From the cell containing the given text, extract its center point as [x, y] coordinate. 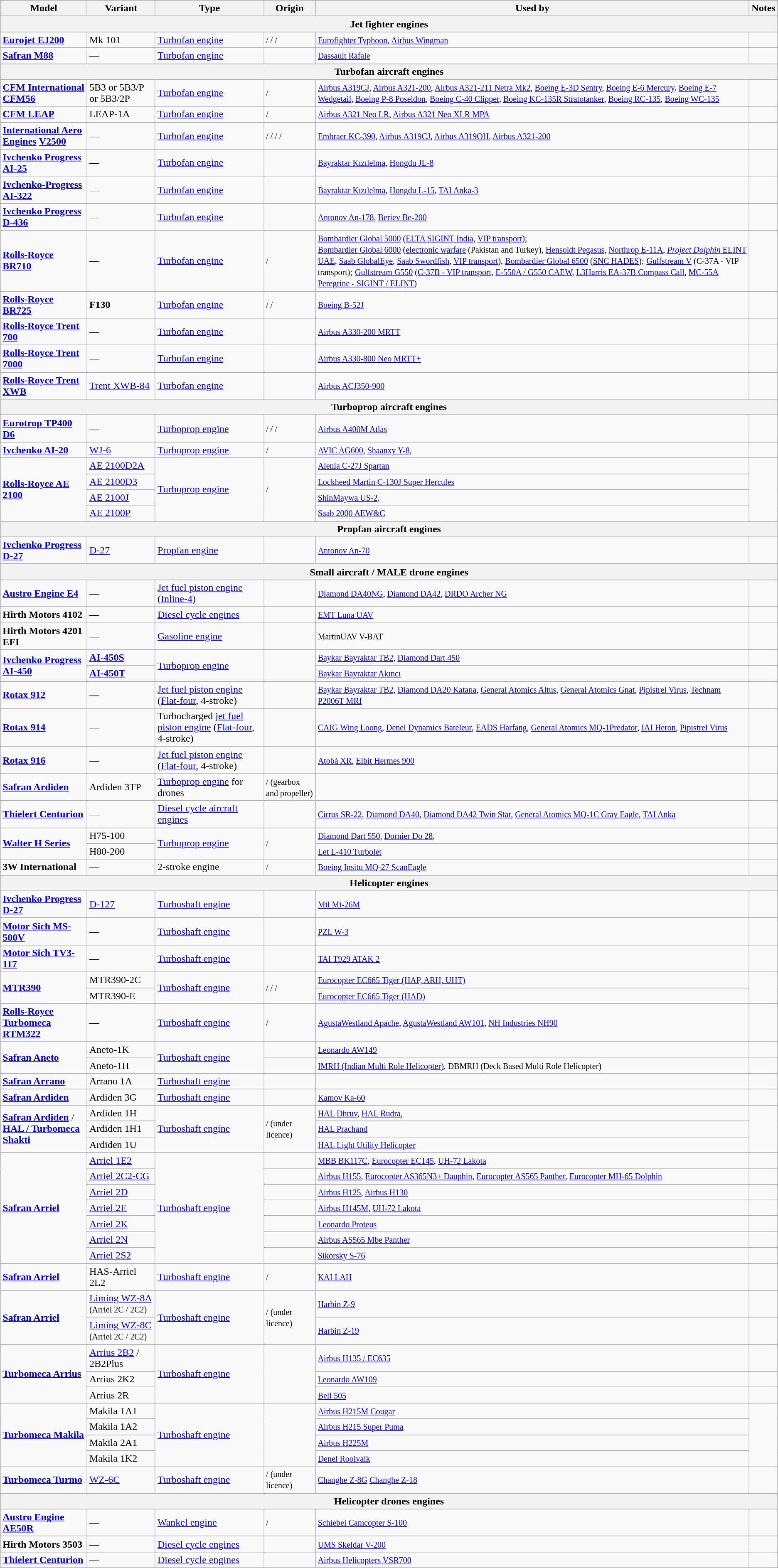
EMT Luna UAV [532, 614]
Austro Engine AE50R [44, 1522]
Turboprop aircraft engines [389, 407]
Diamond Dart 550, Dornier Do 28, [532, 836]
D-27 [121, 550]
Arriel 2S2 [121, 1255]
LEAP-1A [121, 114]
Rotax 916 [44, 760]
Ardiden 3TP [121, 787]
Small aircraft / MALE drone engines [389, 572]
Airbus H225M [532, 1443]
Leonardo AW149 [532, 1050]
Denel Rooivalk [532, 1458]
Type [209, 8]
Jet fuel piston engine (Inline-4) [209, 593]
Harbin Z-19 [532, 1331]
Propfan aircraft engines [389, 529]
Turbocharged jet fuel piston engine (Flat-four, 4-stroke) [209, 727]
Motor Sich TV3-117 [44, 958]
Makila 1A1 [121, 1411]
Eurofighter Typhoon, Airbus Wingman [532, 40]
Bayraktar Kızılelma, Hongdu JL-8 [532, 163]
Airbus H135 / EC635 [532, 1358]
Rolls-Royce Trent XWB [44, 386]
2-stroke engine [209, 867]
HAL Light Utility Helicopter [532, 1145]
PZL W-3 [532, 931]
Variant [121, 8]
Rolls-Royce BR710 [44, 261]
Liming WZ-8C (Arriel 2C / 2C2) [121, 1331]
Safran Arrano [44, 1081]
Safran Ardiden /HAL / Turbomeca Shakti [44, 1129]
Schiebel Camcopter S-100 [532, 1522]
Leonardo Proteus [532, 1224]
Alenia C-27J Spartan [532, 466]
F130 [121, 304]
MBB BK117C, Eurocopter EC145, UH-72 Lakota [532, 1160]
Rolls-Royce Trent 7000 [44, 359]
AE 2100J [121, 497]
Hirth Motors 3503 [44, 1544]
AE 2100D3 [121, 482]
CFM LEAP [44, 114]
Airbus Helicopters VSR700 [532, 1560]
Airbus H155, Eurocopter AS365N3+ Dauphin, Eurocopter AS565 Panther, Eurocopter MH-65 Dolphin [532, 1176]
Airbus H145M, UH-72 Lakota [532, 1208]
International Aero Engines V2500 [44, 135]
Arriel 2K [121, 1224]
Used by [532, 8]
MartinUAV V-BAT [532, 636]
Makila 1K2 [121, 1458]
Saab 2000 AEW&C [532, 513]
Makila 1A2 [121, 1427]
Ardiden 1H1 [121, 1129]
Embraer KC-390, Airbus A319CJ, Airbus A319OH, Airbus A321-200 [532, 135]
IMRH (Indian Multi Role Helicopter), DBMRH (Deck Based Multi Role Helicopter) [532, 1066]
Arriel 1E2 [121, 1160]
Arriel 2D [121, 1192]
Baykar Bayraktar TB2, Diamond DA20 Katana, General Atomics Altus, General Atomics Gnat, Pipistrel Virus, Technam P2006T MRI [532, 695]
Eurocopter EC665 Tiger (HAD) [532, 996]
Lockheed Martin C-130J Super Hercules [532, 482]
Liming WZ-8A (Arriel 2C / 2C2) [121, 1304]
D-127 [121, 904]
Arriel 2C2-CG [121, 1176]
Turbomeca Turmo [44, 1480]
Turbomeca Makila [44, 1435]
MTR390 [44, 988]
Arrius 2B2 / 2B2Plus [121, 1358]
Rolls-Royce BR725 [44, 304]
KAI LAH [532, 1276]
/ (gearbox and propeller) [290, 787]
Changhe Z-8G Changhe Z-18 [532, 1480]
Harbin Z-9 [532, 1304]
Baykar Bayraktar Akıncı [532, 673]
Eurojet EJ200 [44, 40]
5B3 or 5B3/P or 5B3/2P [121, 93]
Sikorsky S-76 [532, 1255]
ShinMaywa US-2. [532, 497]
Let L-410 Turbolet [532, 851]
Ivchenko Progress AI-450 [44, 666]
WJ-6 [121, 450]
Aneto-1H [121, 1066]
AE 2100P [121, 513]
H75-100 [121, 836]
Boeing B-52J [532, 304]
Airbus A321 Neo LR, Airbus A321 Neo XLR MPA [532, 114]
Model [44, 8]
MTR390-2C [121, 980]
Safran M88 [44, 56]
Arriel 2N [121, 1239]
Motor Sich MS-500V [44, 931]
Helicopter engines [389, 883]
HAL Prachand [532, 1129]
Baykar Bayraktar TB2, Diamond Dart 450 [532, 658]
Airbus AS565 Mbe Panther [532, 1239]
HAS-Arriel 2L2 [121, 1276]
TAI T929 ATAK 2 [532, 958]
Airbus A330-200 MRTT [532, 332]
CAIG Wing Loong, Denel Dynamics Bateleur, EADS Harfang, General Atomics MQ-1Predator, IAI Heron, Pipistrel Virus [532, 727]
3W International [44, 867]
Airbus A330-800 Neo MRTT+ [532, 359]
Trent XWB-84 [121, 386]
Turbomeca Arrius [44, 1374]
Ivchenko Progress D-436 [44, 217]
AI-450S [121, 658]
Diesel cycle aircraft engines [209, 814]
Notes [763, 8]
AVIC AG600, Shaanxy Y-8, [532, 450]
Ivchenko Progress AI-25 [44, 163]
CFM International CFM56 [44, 93]
Ardiden 1H [121, 1113]
Antonov An-70 [532, 550]
Turbofan aircraft engines [389, 71]
Eurotrop TP400 D6 [44, 429]
UMS Skeldar V-200 [532, 1544]
Diamond DA40NG, Diamond DA42, DRDO Archer NG [532, 593]
Mk 101 [121, 40]
/ / / / [290, 135]
MTR390-E [121, 996]
Cirrus SR-22, Diamond DA40, Diamond DA42 Twin Star, General Atomics MQ-1C Gray Eagle, TAI Anka [532, 814]
Rotax 914 [44, 727]
Bell 505 [532, 1395]
Rolls-Royce Turbomeca RTM322 [44, 1023]
Helicopter drones engines [389, 1501]
Aneto-1K [121, 1050]
HAL Dhruv, HAL Rudra, [532, 1113]
Gasoline engine [209, 636]
Boeing Insitu MQ-27 ScanEagle [532, 867]
Leonardo AW109 [532, 1379]
Kamov Ka-60 [532, 1097]
H80-200 [121, 851]
Rolls-Royce Trent 700 [44, 332]
Hirth Motors 4102 [44, 614]
Arriel 2E [121, 1208]
Dassault Rafale [532, 56]
Ardiden 1U [121, 1145]
Airbus A400M Atlas [532, 429]
Austro Engine E4 [44, 593]
Jet fighter engines [389, 24]
Ivchenko AI-20 [44, 450]
Origin [290, 8]
Ivchenko-Progress AI-322 [44, 189]
AI-450T [121, 673]
Airbus ACJ350-900 [532, 386]
Rolls-Royce AE 2100 [44, 489]
Wankel engine [209, 1522]
Ardiden 3G [121, 1097]
Turboprop engine for drones [209, 787]
AgustaWestland Apache, AgustaWestland AW101, NH Industries NH90 [532, 1023]
Rotax 912 [44, 695]
Airbus H125, Airbus H130 [532, 1192]
Makila 2A1 [121, 1443]
/ / [290, 304]
Propfan engine [209, 550]
Arrius 2K2 [121, 1379]
Atobá XR, Elbit Hermes 900 [532, 760]
WZ-6C [121, 1480]
Safran Aneto [44, 1058]
Eurocopter EC665 Tiger (HAP, ARH, UHT) [532, 980]
Airbus H215M Cougar [532, 1411]
Antonov An-178, Beriev Be-200 [532, 217]
Walter H Series [44, 843]
Mil Mi-26M [532, 904]
Bayraktar Kızılelma, Hongdu L-15, TAI Anka-3 [532, 189]
AE 2100D2A [121, 466]
Arrano 1A [121, 1081]
Arrius 2R [121, 1395]
Airbus H215 Super Puma [532, 1427]
Hirth Motors 4201 EFI [44, 636]
